Return the [X, Y] coordinate for the center point of the cell that contains the specified text.  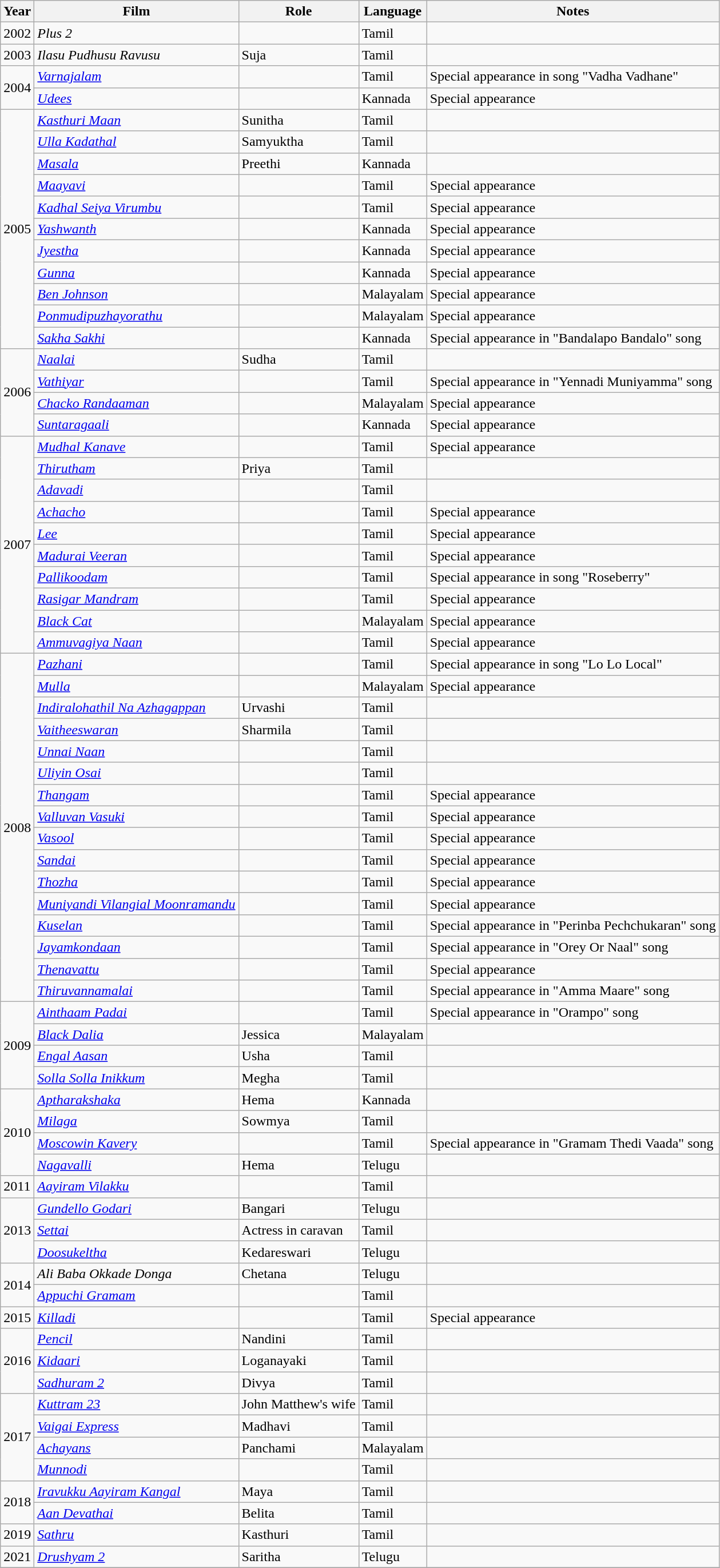
Sharmila [299, 730]
Achayans [136, 1448]
2015 [17, 1317]
Vaigai Express [136, 1426]
Special appearance in "Orampo" song [573, 1013]
Aan Devathai [136, 1513]
Aayiram Vilakku [136, 1187]
Jayamkondaan [136, 947]
Thiruvannamalai [136, 991]
Jyestha [136, 250]
Mudhal Kanave [136, 447]
Indiralohathil Na Azhagappan [136, 708]
Loganayaki [299, 1361]
Sandai [136, 860]
Milaga [136, 1121]
John Matthew's wife [299, 1404]
Kuttram 23 [136, 1404]
Engal Aasan [136, 1056]
Kadhal Seiya Virumbu [136, 207]
Vasool [136, 838]
Masala [136, 164]
Black Dalia [136, 1034]
Usha [299, 1056]
2002 [17, 33]
Sathru [136, 1535]
Uliyin Osai [136, 773]
Panchami [299, 1448]
Maayavi [136, 185]
Ponmudipuzhayorathu [136, 316]
Priya [299, 468]
2004 [17, 87]
2010 [17, 1132]
Muniyandi Vilangial Moonramandu [136, 904]
2021 [17, 1557]
Mulla [136, 686]
Kasthuri [299, 1535]
Nagavalli [136, 1165]
Sunitha [299, 120]
Vathiyar [136, 381]
2016 [17, 1361]
2013 [17, 1230]
Special appearance in song "Vadha Vadhane" [573, 77]
Samyuktha [299, 142]
Special appearance in "Bandalapo Bandalo" song [573, 338]
Achacho [136, 512]
Ainthaam Padai [136, 1013]
Sudha [299, 360]
Urvashi [299, 708]
Adavadi [136, 490]
Preethi [299, 164]
2006 [17, 392]
Ali Baba Okkade Donga [136, 1273]
Bangari [299, 1208]
Belita [299, 1513]
Film [136, 11]
2008 [17, 828]
Chacko Randaaman [136, 403]
Black Cat [136, 620]
Vaitheeswaran [136, 730]
Kedareswari [299, 1252]
Kidaari [136, 1361]
Special appearance in song "Lo Lo Local" [573, 664]
Plus 2 [136, 33]
Gundello Godari [136, 1208]
Role [299, 11]
Drushyam 2 [136, 1557]
Valluvan Vasuki [136, 817]
Saritha [299, 1557]
Actress in caravan [299, 1230]
Rasigar Mandram [136, 599]
Special appearance in "Gramam Thedi Vaada" song [573, 1143]
Madurai Veeran [136, 555]
Divya [299, 1383]
2011 [17, 1187]
Ammuvagiya Naan [136, 643]
Special appearance in "Yennadi Muniyamma" song [573, 381]
Ulla Kadathal [136, 142]
Udees [136, 98]
2014 [17, 1284]
Munnodi [136, 1470]
Suntaragaali [136, 425]
Gunna [136, 273]
Moscowin Kavery [136, 1143]
Special appearance in "Amma Maare" song [573, 991]
Thozha [136, 882]
Yashwanth [136, 229]
Lee [136, 534]
Madhavi [299, 1426]
Settai [136, 1230]
Pencil [136, 1339]
2009 [17, 1045]
Special appearance in "Orey Or Naal" song [573, 947]
Iravukku Aayiram Kangal [136, 1491]
Doosukeltha [136, 1252]
Notes [573, 11]
Aptharakshaka [136, 1100]
Year [17, 11]
Sakha Sakhi [136, 338]
Nandini [299, 1339]
Naalai [136, 360]
Sowmya [299, 1121]
Appuchi Gramam [136, 1295]
2017 [17, 1437]
Thirutham [136, 468]
Thangam [136, 795]
Unnai Naan [136, 751]
Megha [299, 1078]
Killadi [136, 1317]
Pazhani [136, 664]
Thenavattu [136, 969]
Solla Solla Inikkum [136, 1078]
Suja [299, 55]
Sadhuram 2 [136, 1383]
2003 [17, 55]
Kasthuri Maan [136, 120]
Special appearance in "Perinba Pechchukaran" song [573, 925]
2018 [17, 1502]
Special appearance in song "Roseberry" [573, 577]
Ilasu Pudhusu Ravusu [136, 55]
Jessica [299, 1034]
Kuselan [136, 925]
Language [392, 11]
Maya [299, 1491]
Chetana [299, 1273]
Ben Johnson [136, 295]
2007 [17, 544]
2019 [17, 1535]
Varnajalam [136, 77]
2005 [17, 229]
Pallikoodam [136, 577]
